Search for the cell housing the specified text and yield its (X, Y) center coordinate. 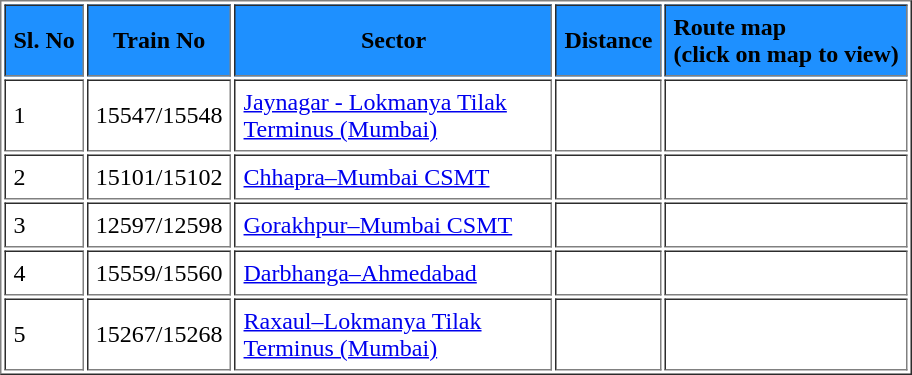
15559/15560 (160, 272)
Sector (394, 40)
Jaynagar - Lokmanya Tilak Terminus (Mumbai) (394, 116)
Gorakhpur–Mumbai CSMT (394, 224)
5 (44, 334)
3 (44, 224)
15547/15548 (160, 116)
Distance (609, 40)
12597/12598 (160, 224)
Darbhanga–Ahmedabad (394, 272)
1 (44, 116)
Sl. No (44, 40)
Train No (160, 40)
15267/15268 (160, 334)
4 (44, 272)
15101/15102 (160, 176)
Route map (click on map to view) (786, 40)
2 (44, 176)
Raxaul–Lokmanya Tilak Terminus (Mumbai) (394, 334)
Chhapra–Mumbai CSMT (394, 176)
